Detect which cell encompasses the target text, then output its [X, Y] center coordinate. 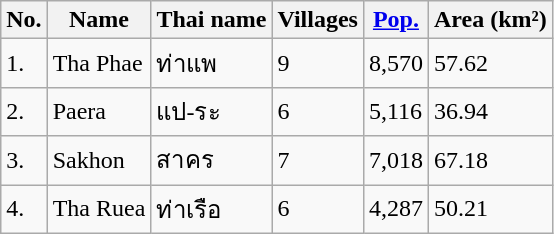
Area (km²) [490, 20]
Tha Ruea [99, 208]
Pop. [396, 20]
2. [24, 112]
Villages [318, 20]
4. [24, 208]
Name [99, 20]
57.62 [490, 64]
1. [24, 64]
Sakhon [99, 160]
No. [24, 20]
ท่าเรือ [212, 208]
36.94 [490, 112]
ท่าแพ [212, 64]
4,287 [396, 208]
50.21 [490, 208]
7,018 [396, 160]
67.18 [490, 160]
Paera [99, 112]
Thai name [212, 20]
7 [318, 160]
สาคร [212, 160]
Tha Phae [99, 64]
แป-ระ [212, 112]
9 [318, 64]
5,116 [396, 112]
3. [24, 160]
8,570 [396, 64]
